Scan for the cell matching the given text and deliver its (x, y) coordinate at center. 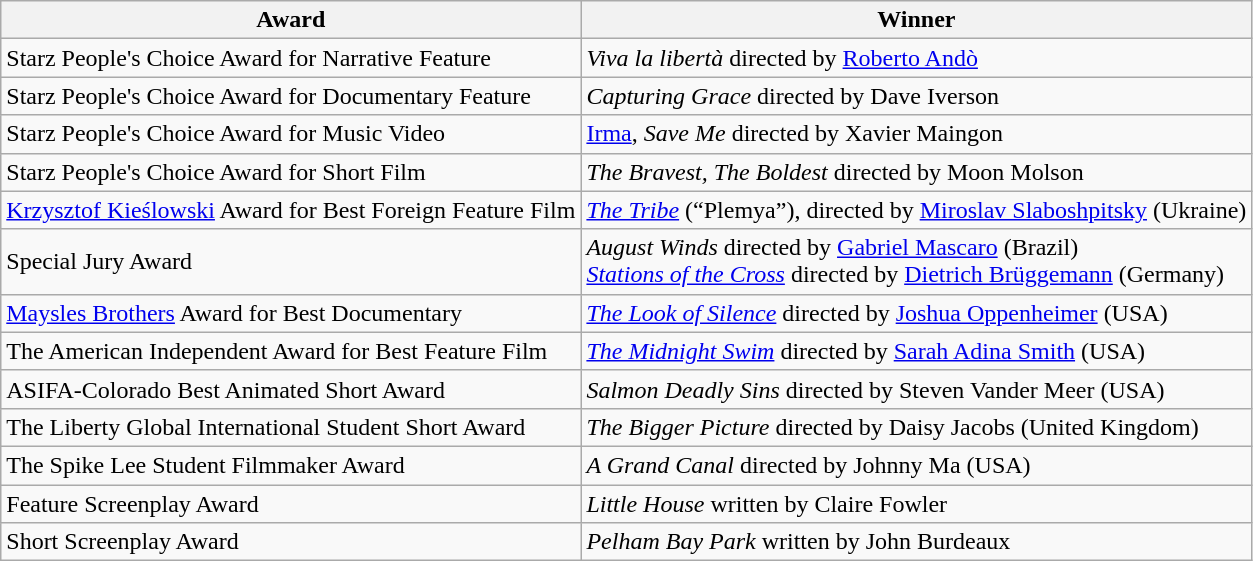
Little House written by Claire Fowler (916, 503)
The Midnight Swim directed by Sarah Adina Smith (USA) (916, 351)
Salmon Deadly Sins directed by Steven Vander Meer (USA) (916, 389)
Winner (916, 20)
Capturing Grace directed by Dave Iverson (916, 96)
A Grand Canal directed by Johnny Ma (USA) (916, 465)
The Spike Lee Student Filmmaker Award (291, 465)
Starz People's Choice Award for Documentary Feature (291, 96)
Short Screenplay Award (291, 542)
ASIFA-Colorado Best Animated Short Award (291, 389)
The Bravest, The Boldest directed by Moon Molson (916, 172)
The Liberty Global International Student Short Award (291, 427)
Krzysztof Kieślowski Award for Best Foreign Feature Film (291, 210)
Feature Screenplay Award (291, 503)
The Look of Silence directed by Joshua Oppenheimer (USA) (916, 313)
Irma, Save Me directed by Xavier Maingon (916, 134)
Award (291, 20)
The American Independent Award for Best Feature Film (291, 351)
Starz People's Choice Award for Short Film (291, 172)
Starz People's Choice Award for Music Video (291, 134)
Pelham Bay Park written by John Burdeaux (916, 542)
The Bigger Picture directed by Daisy Jacobs (United Kingdom) (916, 427)
Maysles Brothers Award for Best Documentary (291, 313)
August Winds directed by Gabriel Mascaro (Brazil)Stations of the Cross directed by Dietrich Brüggemann (Germany) (916, 262)
The Tribe (“Plemya”), directed by Miroslav Slaboshpitsky (Ukraine) (916, 210)
Starz People's Choice Award for Narrative Feature (291, 58)
Special Jury Award (291, 262)
Viva la libertà directed by Roberto Andò (916, 58)
